Find where the given text appears and provide that cell's center as (x, y) coordinate. 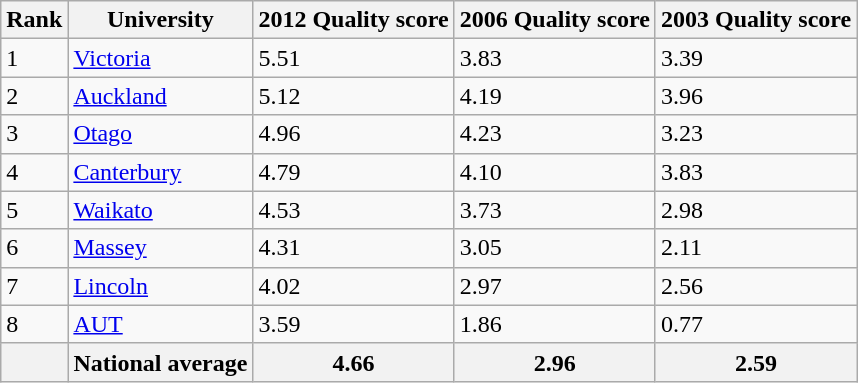
4.53 (354, 210)
2.11 (756, 248)
6 (34, 248)
2012 Quality score (354, 20)
4.02 (354, 286)
3.05 (554, 248)
4 (34, 172)
5.12 (354, 96)
4.19 (554, 96)
2.56 (756, 286)
2.96 (554, 362)
3.73 (554, 210)
National average (160, 362)
5 (34, 210)
8 (34, 324)
Canterbury (160, 172)
3 (34, 134)
3.39 (756, 58)
Auckland (160, 96)
4.31 (354, 248)
2.59 (756, 362)
Rank (34, 20)
2006 Quality score (554, 20)
4.79 (354, 172)
0.77 (756, 324)
Lincoln (160, 286)
1 (34, 58)
3.59 (354, 324)
1.86 (554, 324)
5.51 (354, 58)
Victoria (160, 58)
3.96 (756, 96)
2 (34, 96)
3.23 (756, 134)
7 (34, 286)
4.96 (354, 134)
AUT (160, 324)
4.23 (554, 134)
2.98 (756, 210)
Otago (160, 134)
University (160, 20)
4.66 (354, 362)
4.10 (554, 172)
Waikato (160, 210)
Massey (160, 248)
2003 Quality score (756, 20)
2.97 (554, 286)
